For the text-containing cell, return its midpoint in [x, y] coordinate format. 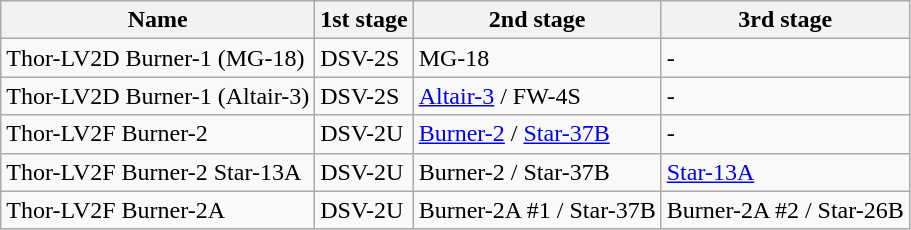
Altair-3 / FW-4S [537, 96]
MG-18 [537, 58]
2nd stage [537, 20]
Thor-LV2F Burner-2A [158, 210]
Thor-LV2D Burner-1 (Altair-3) [158, 96]
Burner-2A #1 / Star-37B [537, 210]
Name [158, 20]
Star-13A [785, 172]
Burner-2A #2 / Star-26B [785, 210]
Thor-LV2F Burner-2 [158, 134]
3rd stage [785, 20]
Thor-LV2F Burner-2 Star-13A [158, 172]
Thor-LV2D Burner-1 (MG-18) [158, 58]
1st stage [364, 20]
